Scan for the cell matching the given text and deliver its (X, Y) coordinate at center. 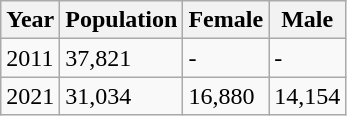
16,880 (226, 96)
Female (226, 20)
31,034 (122, 96)
Year (30, 20)
37,821 (122, 58)
Male (308, 20)
2021 (30, 96)
2011 (30, 58)
14,154 (308, 96)
Population (122, 20)
